Output the [X, Y] coordinate of the center of the cell containing the given text.  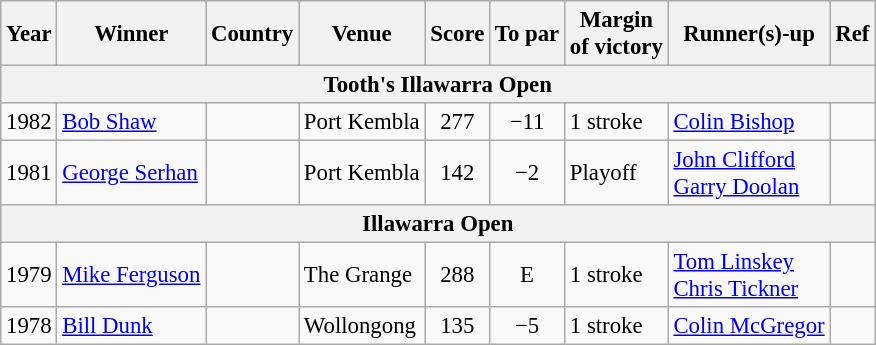
1979 [29, 276]
1981 [29, 174]
Playoff [617, 174]
To par [528, 34]
Tom Linskey Chris Tickner [749, 276]
George Serhan [132, 174]
The Grange [362, 276]
Bob Shaw [132, 122]
John Clifford Garry Doolan [749, 174]
Runner(s)-up [749, 34]
Country [252, 34]
Venue [362, 34]
Marginof victory [617, 34]
Illawarra Open [438, 224]
Tooth's Illawarra Open [438, 85]
1982 [29, 122]
E [528, 276]
288 [458, 276]
Mike Ferguson [132, 276]
Colin Bishop [749, 122]
−11 [528, 122]
142 [458, 174]
277 [458, 122]
Ref [852, 34]
Score [458, 34]
−2 [528, 174]
Winner [132, 34]
Year [29, 34]
